Scan for the cell matching the given text and deliver its (x, y) coordinate at center. 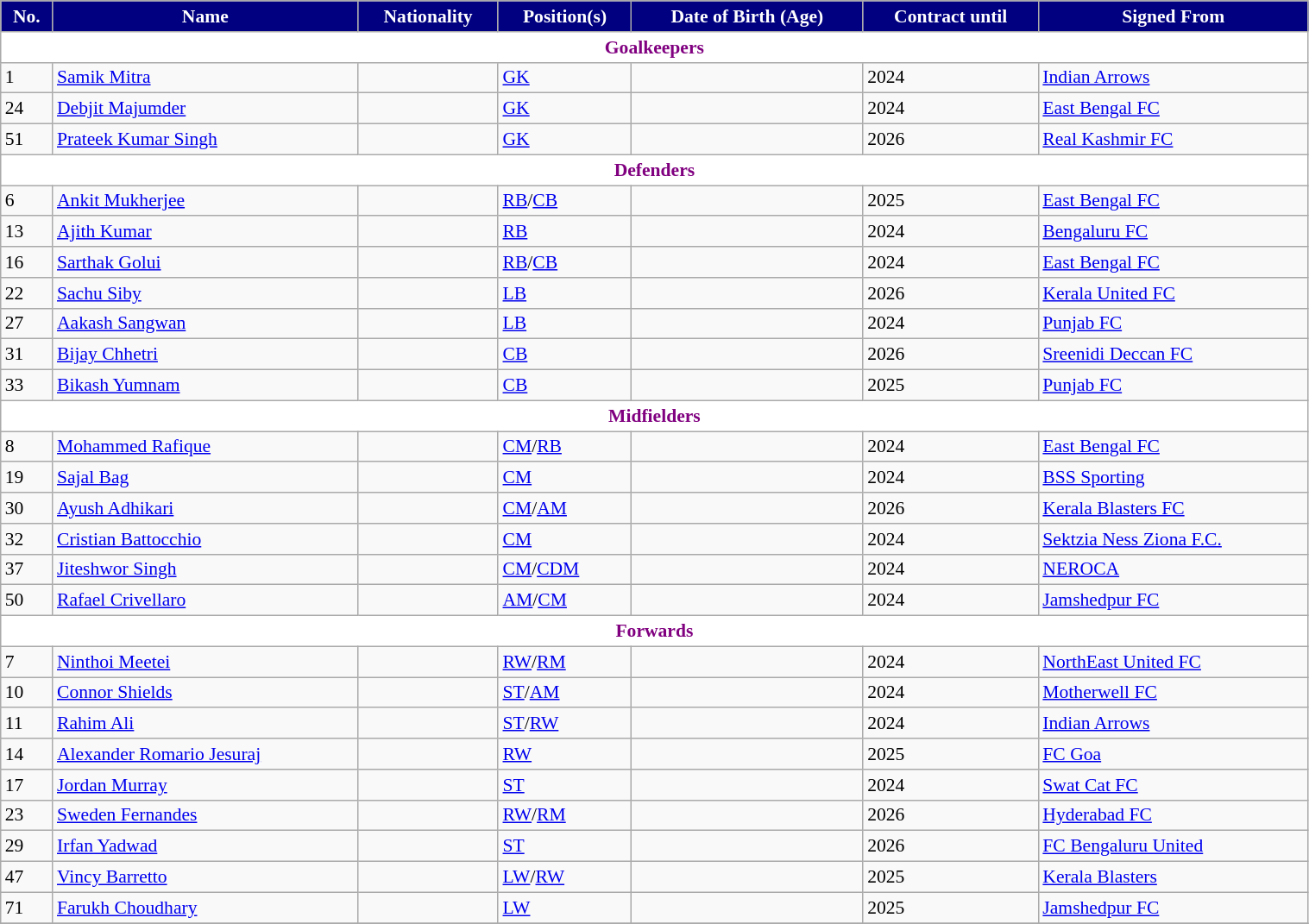
LW (564, 908)
Bengaluru FC (1174, 232)
FC Goa (1174, 754)
Bikash Yumnam (205, 386)
Aakash Sangwan (205, 324)
23 (27, 815)
1 (27, 78)
Real Kashmir FC (1174, 140)
Forwards (654, 632)
31 (27, 355)
Samik Mitra (205, 78)
Rahim Ali (205, 724)
Vincy Barretto (205, 877)
Signed From (1174, 16)
19 (27, 478)
RW (564, 754)
AM/CM (564, 600)
Goalkeepers (654, 47)
Rafael Crivellaro (205, 600)
ST/RW (564, 724)
27 (27, 324)
16 (27, 262)
No. (27, 16)
71 (27, 908)
24 (27, 109)
Ayush Adhikari (205, 508)
CM/AM (564, 508)
Alexander Romario Jesuraj (205, 754)
Jiteshwor Singh (205, 569)
NEROCA (1174, 569)
Nationality (428, 16)
Sajal Bag (205, 478)
Sachu Siby (205, 293)
Ajith Kumar (205, 232)
Prateek Kumar Singh (205, 140)
13 (27, 232)
Ninthoi Meetei (205, 662)
Debjit Majumder (205, 109)
Position(s) (564, 16)
50 (27, 600)
Kerala Blasters FC (1174, 508)
29 (27, 846)
14 (27, 754)
Kerala United FC (1174, 293)
8 (27, 447)
Name (205, 16)
LW/RW (564, 877)
Date of Birth (Age) (747, 16)
CM/CDM (564, 569)
ST/AM (564, 693)
CM/RB (564, 447)
33 (27, 386)
30 (27, 508)
Cristian Battocchio (205, 539)
Sarthak Golui (205, 262)
RB (564, 232)
Sreenidi Deccan FC (1174, 355)
Motherwell FC (1174, 693)
NorthEast United FC (1174, 662)
Irfan Yadwad (205, 846)
17 (27, 785)
51 (27, 140)
BSS Sporting (1174, 478)
Hyderabad FC (1174, 815)
Bijay Chhetri (205, 355)
Sweden Fernandes (205, 815)
22 (27, 293)
Connor Shields (205, 693)
10 (27, 693)
Swat Cat FC (1174, 785)
Farukh Choudhary (205, 908)
6 (27, 201)
Jordan Murray (205, 785)
Ankit Mukherjee (205, 201)
32 (27, 539)
FC Bengaluru United (1174, 846)
Midfielders (654, 416)
Defenders (654, 170)
11 (27, 724)
47 (27, 877)
Sektzia Ness Ziona F.C. (1174, 539)
Contract until (951, 16)
37 (27, 569)
Mohammed Rafique (205, 447)
7 (27, 662)
Kerala Blasters (1174, 877)
